Provide the (X, Y) coordinate of the cell's center where the given text is located.  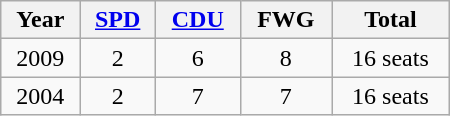
8 (286, 58)
Total (391, 20)
2004 (40, 96)
CDU (198, 20)
2009 (40, 58)
SPD (118, 20)
6 (198, 58)
FWG (286, 20)
Year (40, 20)
